Return the (X, Y) coordinate for the center point of the cell that contains the specified text.  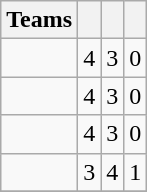
1 (136, 172)
Teams (40, 20)
